Locate the cell with the specified text and output its (X, Y) center coordinate. 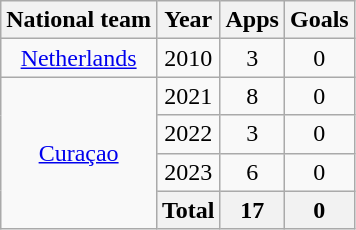
6 (252, 172)
8 (252, 96)
17 (252, 210)
2022 (188, 134)
Netherlands (79, 58)
2010 (188, 58)
National team (79, 20)
Goals (319, 20)
Curaçao (79, 153)
Total (188, 210)
Apps (252, 20)
Year (188, 20)
2021 (188, 96)
2023 (188, 172)
